Determine the [x, y] coordinate at the center of the cell enclosing the given text.  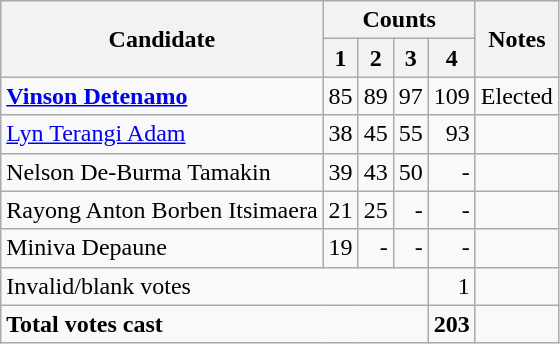
45 [376, 134]
Vinson Detenamo [162, 96]
93 [452, 134]
Elected [516, 96]
Invalid/blank votes [215, 286]
50 [410, 172]
25 [376, 210]
3 [410, 58]
Counts [399, 20]
4 [452, 58]
Lyn Terangi Adam [162, 134]
55 [410, 134]
38 [340, 134]
2 [376, 58]
Rayong Anton Borben Itsimaera [162, 210]
39 [340, 172]
89 [376, 96]
203 [452, 324]
43 [376, 172]
Nelson De-Burma Tamakin [162, 172]
19 [340, 248]
Total votes cast [215, 324]
Candidate [162, 39]
21 [340, 210]
Miniva Depaune [162, 248]
109 [452, 96]
97 [410, 96]
85 [340, 96]
Notes [516, 39]
